Pinpoint the cell where the given text exists, returning its [x, y] midpoint coordinate. 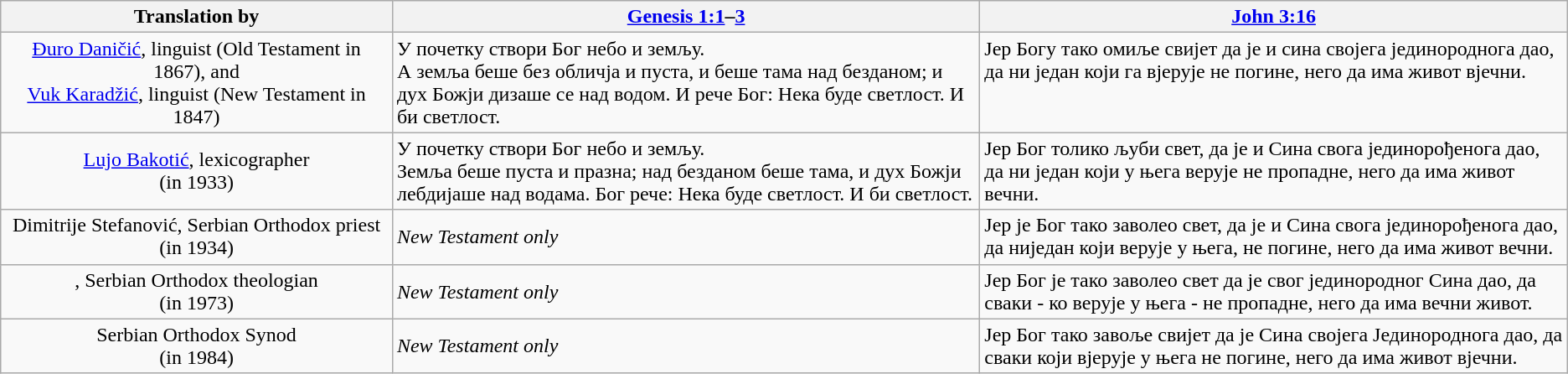
Đuro Daničić, linguist (Old Testament in 1867), andVuk Karadžić, linguist (New Testament in 1847) [197, 82]
Јер Бог тако завоље свијет да је Сина својега Јединороднога дао, да сваки који вјерује у њега не погине, него да има живот вјечни. [1273, 345]
, Serbian Orthodox theologian(in 1973) [197, 292]
Јер Богу тако омиље свијет да је и сина својега јединороднога дао, да ни један који га вјерује не погине, него да има живот вјечни. [1273, 82]
Јер Бог је тако заволео свет да је свог јединородног Сина дао, да сваки - ко верује у њега - не пропадне, него да има вечни живот. [1273, 292]
Lujo Bakotić, lexicographer(in 1933) [197, 171]
Dimitrije Stefanović, Serbian Orthodox priest(in 1934) [197, 236]
Јер је Бог тако заволео свет, да је и Сина свога јединорођенога дао, да ниједан који верује у њега, не погине, него да има живот вечни. [1273, 236]
Genesis 1:1–3 [685, 17]
Јер Бог толико љуби свет, да је и Сина свога јединорођенога дао, да ни један који у њега верује не пропадне, него да има живот вечни. [1273, 171]
Translation by [197, 17]
John 3:16 [1273, 17]
Serbian Orthodox Synod(in 1984) [197, 345]
